Return (X, Y) of the center of cell containing provided text 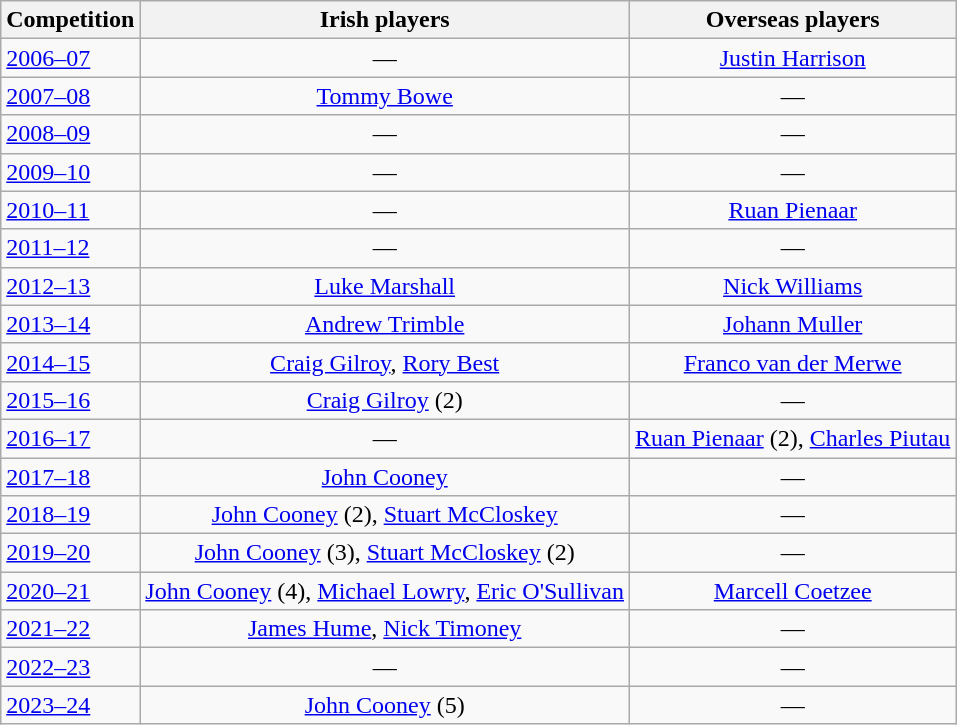
John Cooney (4), Michael Lowry, Eric O'Sullivan (385, 591)
Nick Williams (793, 286)
Craig Gilroy (2) (385, 400)
Justin Harrison (793, 58)
Franco van der Merwe (793, 362)
2013–14 (70, 324)
2009–10 (70, 172)
2019–20 (70, 553)
Marcell Coetzee (793, 591)
Andrew Trimble (385, 324)
2020–21 (70, 591)
Luke Marshall (385, 286)
John Cooney (5) (385, 705)
Johann Muller (793, 324)
2008–09 (70, 134)
Overseas players (793, 20)
John Cooney (2), Stuart McCloskey (385, 515)
2022–23 (70, 667)
2021–22 (70, 629)
2014–15 (70, 362)
2017–18 (70, 477)
James Hume, Nick Timoney (385, 629)
2016–17 (70, 438)
2010–11 (70, 210)
2006–07 (70, 58)
Tommy Bowe (385, 96)
John Cooney (385, 477)
Competition (70, 20)
Ruan Pienaar (793, 210)
Irish players (385, 20)
Craig Gilroy, Rory Best (385, 362)
2012–13 (70, 286)
Ruan Pienaar (2), Charles Piutau (793, 438)
2011–12 (70, 248)
2015–16 (70, 400)
2007–08 (70, 96)
2018–19 (70, 515)
John Cooney (3), Stuart McCloskey (2) (385, 553)
2023–24 (70, 705)
